Detect which cell encompasses the target text, then output its [x, y] center coordinate. 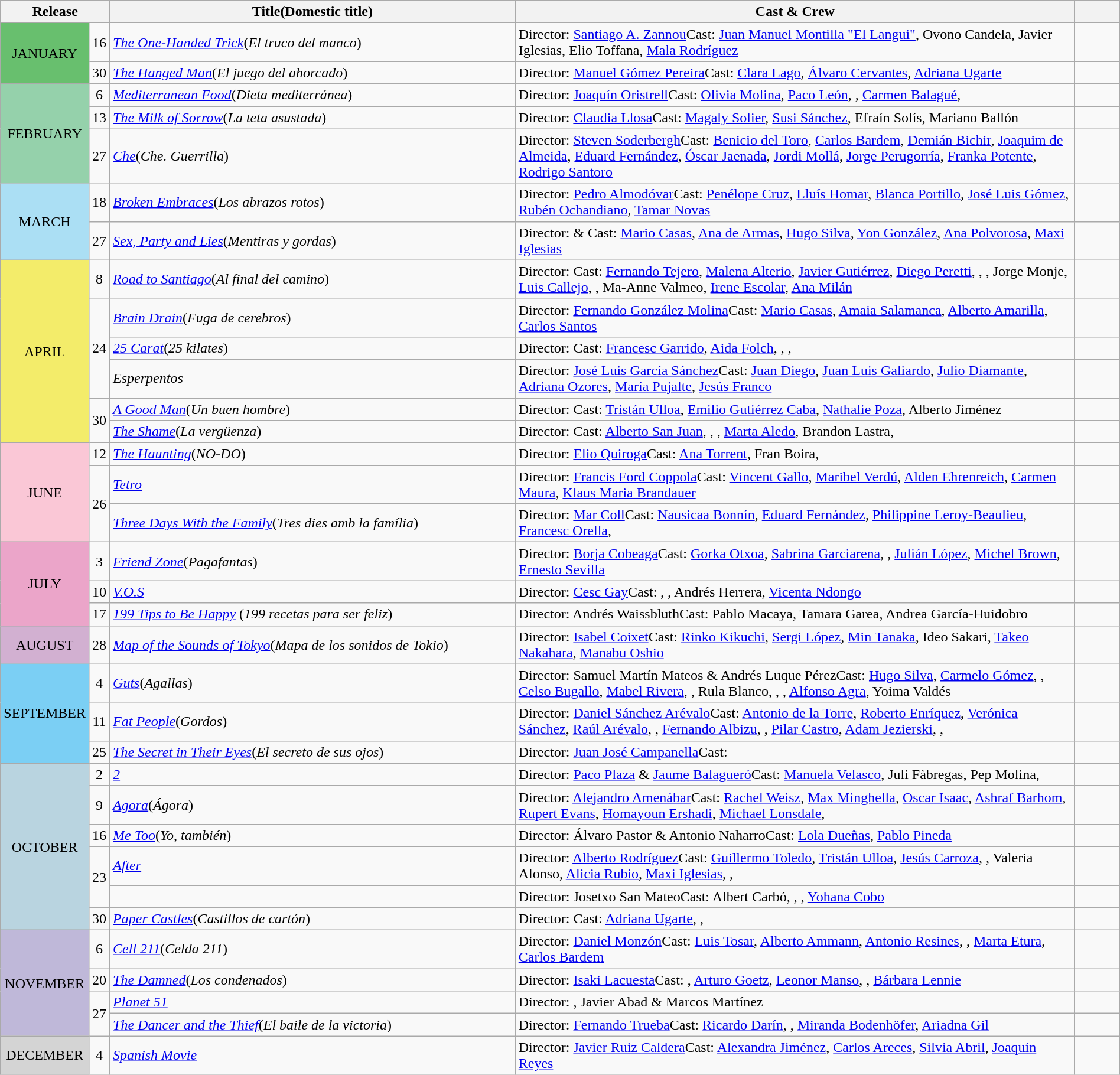
11 [99, 722]
Director: Juan José CampanellaCast: [795, 752]
Director: Fernando TruebaCast: Ricardo Darín, , Miranda Bodenhöfer, Ariadna Gil [795, 1025]
Director: Alberto RodríguezCast: Guillermo Toledo, Tristán Ulloa, Jesús Carroza, , Valeria Alonso, Alicia Rubio, Maxi Iglesias, , [795, 866]
Road to Santiago(Al final del camino) [313, 279]
Director: Elio QuirogaCast: Ana Torrent, Fran Boira, [795, 454]
Paper Castles(Castillos de cartón) [313, 919]
Release [56, 12]
The Milk of Sorrow(La teta asustada) [313, 118]
MARCH [45, 221]
JANUARY [45, 53]
Director: & Cast: Mario Casas, Ana de Armas, Hugo Silva, Yon González, Ana Polvorosa, Maxi Iglesias [795, 241]
JULY [45, 584]
AUGUST [45, 645]
24 [99, 348]
Cell 211(Celda 211) [313, 950]
Director: , Javier Abad & Marcos Martínez [795, 1002]
Agora(Ágora) [313, 804]
Guts(Agallas) [313, 683]
Director: Josetxo San MateoCast: Albert Carbó, , , Yohana Cobo [795, 896]
Cast & Crew [795, 12]
Director: Isabel CoixetCast: Rinko Kikuchi, Sergi López, Min Tanaka, Ideo Sakari, Takeo Nakahara, Manabu Oshio [795, 645]
SEPTEMBER [45, 714]
Director: Paco Plaza & Jaume BalagueróCast: Manuela Velasco, Juli Fàbregas, Pep Molina, [795, 774]
FEBRUARY [45, 133]
NOVEMBER [45, 983]
12 [99, 454]
The Dancer and the Thief(El baile de la victoria) [313, 1025]
Director: José Luis García SánchezCast: Juan Diego, Juan Luis Galiardo, Julio Diamante, Adriana Ozores, María Pujalte, Jesús Franco [795, 378]
8 [99, 279]
The Hanged Man(El juego del ahorcado) [313, 73]
Director: Cast: Alberto San Juan, , , Marta Aledo, Brandon Lastra, [795, 432]
Director: Joaquín OristrellCast: Olivia Molina, Paco León, , Carmen Balagué, [795, 95]
Friend Zone(Pagafantas) [313, 561]
199 Tips to Be Happy (199 recetas para ser feliz) [313, 614]
Director: Santiago A. ZannouCast: Juan Manuel Montilla "El Langui", Ovono Candela, Javier Iglesias, Elio Toffana, Mala Rodríguez [795, 43]
Tetro [313, 484]
10 [99, 592]
18 [99, 202]
Director: Cast: Tristán Ulloa, Emilio Gutiérrez Caba, Nathalie Poza, Alberto Jiménez [795, 409]
JUNE [45, 493]
Esperpentos [313, 378]
Title(Domestic title) [313, 12]
Director: Claudia LlosaCast: Magaly Solier, Susi Sánchez, Efraín Solís, Mariano Ballón [795, 118]
Brain Drain(Fuga de cerebros) [313, 318]
Director: Cast: Francesc Garrido, Aida Folch, , , [795, 348]
Director: Borja CobeagaCast: Gorka Otxoa, Sabrina Garciarena, , Julián López, Michel Brown, Ernesto Sevilla [795, 561]
Director: Álvaro Pastor & Antonio NaharroCast: Lola Dueñas, Pablo Pineda [795, 835]
The Shame(La vergüenza) [313, 432]
Director: Javier Ruiz CalderaCast: Alexandra Jiménez, Carlos Areces, Silvia Abril, Joaquín Reyes [795, 1055]
Director: Mar CollCast: Nausicaa Bonnín, Eduard Fernández, Philippine Leroy-Beaulieu, Francesc Orella, [795, 523]
OCTOBER [45, 846]
28 [99, 645]
23 [99, 877]
Broken Embraces(Los abrazos rotos) [313, 202]
A Good Man(Un buen hombre) [313, 409]
3 [99, 561]
Spanish Movie [313, 1055]
17 [99, 614]
20 [99, 980]
Planet 51 [313, 1002]
Director: Daniel MonzónCast: Luis Tosar, Alberto Ammann, Antonio Resines, , Marta Etura, Carlos Bardem [795, 950]
Mediterranean Food(Dieta mediterránea) [313, 95]
The Secret in Their Eyes(El secreto de sus ojos) [313, 752]
Director: Andrés WaissbluthCast: Pablo Macaya, Tamara Garea, Andrea García-Huidobro [795, 614]
Me Too(Yo, también) [313, 835]
The Haunting(NO-DO) [313, 454]
25 Carat(25 kilates) [313, 348]
Director: Cast: Adriana Ugarte, , [795, 919]
Three Days With the Family(Tres dies amb la família) [313, 523]
Director: Isaki LacuestaCast: , Arturo Goetz, Leonor Manso, , Bárbara Lennie [795, 980]
13 [99, 118]
APRIL [45, 351]
9 [99, 804]
Director: Manuel Gómez PereiraCast: Clara Lago, Álvaro Cervantes, Adriana Ugarte [795, 73]
Fat People(Gordos) [313, 722]
Map of the Sounds of Tokyo(Mapa de los sonidos de Tokio) [313, 645]
Director: Alejandro AmenábarCast: Rachel Weisz, Max Minghella, Oscar Isaac, Ashraf Barhom, Rupert Evans, Homayoun Ershadi, Michael Lonsdale, [795, 804]
Sex, Party and Lies(Mentiras y gordas) [313, 241]
DECEMBER [45, 1055]
Director: Cesc GayCast: , , Andrés Herrera, Vicenta Ndongo [795, 592]
25 [99, 752]
Che(Che. Guerrilla) [313, 156]
After [313, 866]
The One-Handed Trick(El truco del manco) [313, 43]
26 [99, 504]
Director: Pedro AlmodóvarCast: Penélope Cruz, Lluís Homar, Blanca Portillo, José Luis Gómez, Rubén Ochandiano, Tamar Novas [795, 202]
Director: Francis Ford CoppolaCast: Vincent Gallo, Maribel Verdú, Alden Ehrenreich, Carmen Maura, Klaus Maria Brandauer [795, 484]
V.O.S [313, 592]
The Damned(Los condenados) [313, 980]
Director: Fernando González MolinaCast: Mario Casas, Amaia Salamanca, Alberto Amarilla, Carlos Santos [795, 318]
